Identify which cell holds the provided text, then report its [X, Y] central coordinate. 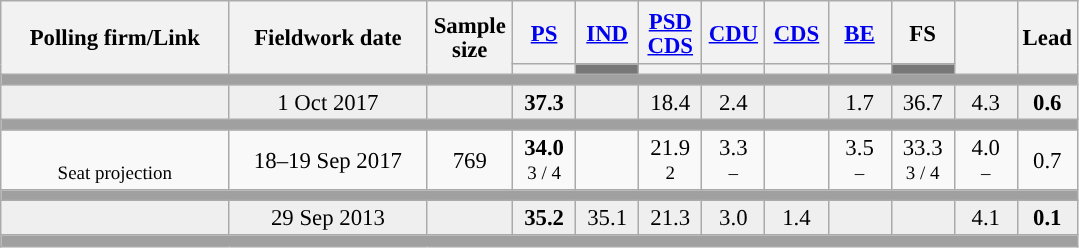
21.92 [670, 160]
36.7 [922, 102]
18–19 Sep 2017 [328, 160]
1.7 [860, 102]
1 Oct 2017 [328, 102]
FS [922, 32]
4.1 [986, 218]
18.4 [670, 102]
3.5– [860, 160]
IND [608, 32]
4.3 [986, 102]
PS [544, 32]
35.2 [544, 218]
35.1 [608, 218]
PSDCDS [670, 32]
4.0– [986, 160]
CDU [734, 32]
1.4 [796, 218]
2.4 [734, 102]
Seat projection [115, 160]
33.33 / 4 [922, 160]
Fieldwork date [328, 38]
3.3– [734, 160]
769 [470, 160]
21.3 [670, 218]
0.6 [1047, 102]
0.7 [1047, 160]
CDS [796, 32]
BE [860, 32]
37.3 [544, 102]
29 Sep 2013 [328, 218]
3.0 [734, 218]
Lead [1047, 38]
Sample size [470, 38]
Polling firm/Link [115, 38]
34.03 / 4 [544, 160]
0.1 [1047, 218]
